Identify which cell holds the provided text, then report its (x, y) central coordinate. 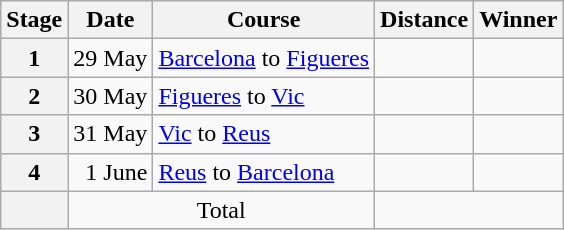
Reus to Barcelona (264, 172)
Vic to Reus (264, 134)
Barcelona to Figueres (264, 58)
4 (34, 172)
31 May (110, 134)
Figueres to Vic (264, 96)
30 May (110, 96)
Stage (34, 20)
1 June (110, 172)
1 (34, 58)
Total (222, 210)
Course (264, 20)
2 (34, 96)
Distance (424, 20)
3 (34, 134)
Date (110, 20)
Winner (518, 20)
29 May (110, 58)
